Return the (x, y) coordinate for the center point of the cell that contains the specified text.  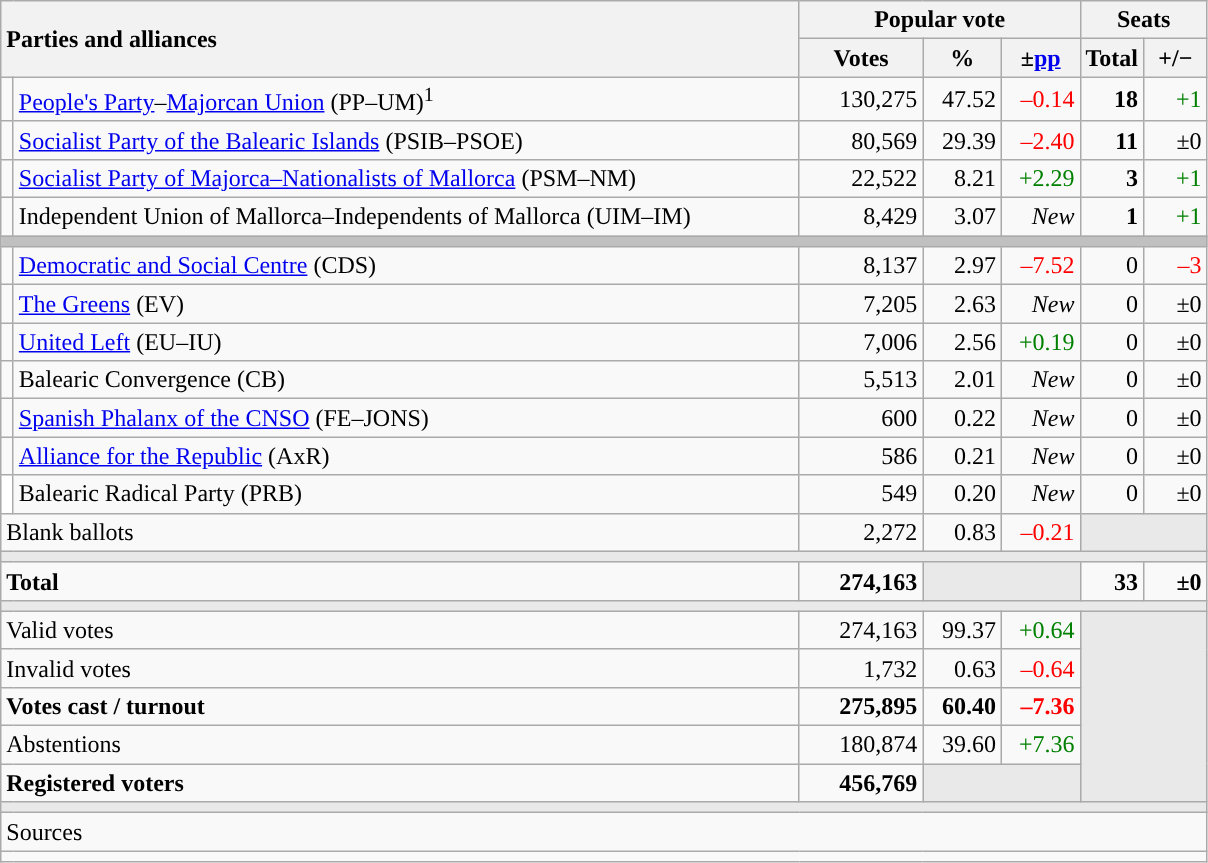
275,895 (861, 706)
456,769 (861, 783)
8,429 (861, 217)
Abstentions (400, 745)
2,272 (861, 532)
–7.36 (1040, 706)
Spanish Phalanx of the CNSO (FE–JONS) (406, 418)
Seats (1144, 20)
Invalid votes (400, 668)
8,137 (861, 266)
Registered voters (400, 783)
Votes (861, 58)
2.56 (962, 342)
Valid votes (400, 630)
1 (1112, 217)
0.22 (962, 418)
2.63 (962, 304)
60.40 (962, 706)
% (962, 58)
Sources (604, 832)
0.83 (962, 532)
3 (1112, 178)
130,275 (861, 100)
+/− (1176, 58)
United Left (EU–IU) (406, 342)
Balearic Convergence (CB) (406, 380)
0.20 (962, 494)
586 (861, 456)
Independent Union of Mallorca–Independents of Mallorca (UIM–IM) (406, 217)
Socialist Party of the Balearic Islands (PSIB–PSOE) (406, 140)
–0.14 (1040, 100)
80,569 (861, 140)
+0.19 (1040, 342)
8.21 (962, 178)
18 (1112, 100)
180,874 (861, 745)
Votes cast / turnout (400, 706)
33 (1112, 581)
Democratic and Social Centre (CDS) (406, 266)
7,205 (861, 304)
Balearic Radical Party (PRB) (406, 494)
47.52 (962, 100)
600 (861, 418)
2.01 (962, 380)
7,006 (861, 342)
–2.40 (1040, 140)
1,732 (861, 668)
Blank ballots (400, 532)
±pp (1040, 58)
–3 (1176, 266)
29.39 (962, 140)
+7.36 (1040, 745)
Alliance for the Republic (AxR) (406, 456)
Popular vote (940, 20)
39.60 (962, 745)
–7.52 (1040, 266)
99.37 (962, 630)
+2.29 (1040, 178)
0.63 (962, 668)
0.21 (962, 456)
5,513 (861, 380)
–0.21 (1040, 532)
+0.64 (1040, 630)
3.07 (962, 217)
Socialist Party of Majorca–Nationalists of Mallorca (PSM–NM) (406, 178)
–0.64 (1040, 668)
549 (861, 494)
11 (1112, 140)
People's Party–Majorcan Union (PP–UM)1 (406, 100)
2.97 (962, 266)
The Greens (EV) (406, 304)
Parties and alliances (400, 39)
22,522 (861, 178)
